Detect which cell encompasses the target text, then output its (x, y) center coordinate. 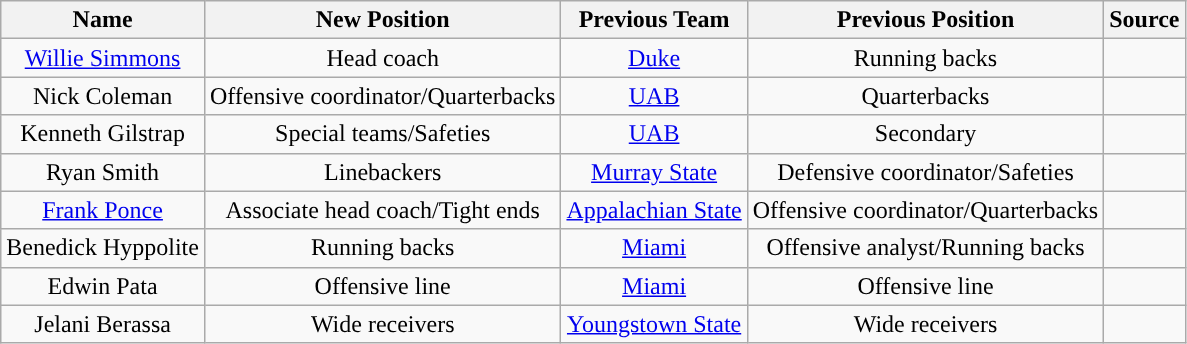
Edwin Pata (103, 286)
Jelani Berassa (103, 324)
Linebackers (382, 172)
Previous Position (925, 20)
Appalachian State (654, 210)
Ryan Smith (103, 172)
Name (103, 20)
Special teams/Safeties (382, 134)
Head coach (382, 58)
New Position (382, 20)
Benedick Hyppolite (103, 248)
Willie Simmons (103, 58)
Youngstown State (654, 324)
Nick Coleman (103, 96)
Defensive coordinator/Safeties (925, 172)
Kenneth Gilstrap (103, 134)
Quarterbacks (925, 96)
Associate head coach/Tight ends (382, 210)
Offensive analyst/Running backs (925, 248)
Duke (654, 58)
Source (1144, 20)
Frank Ponce (103, 210)
Previous Team (654, 20)
Secondary (925, 134)
Murray State (654, 172)
